Return [x, y] of the center of cell containing provided text 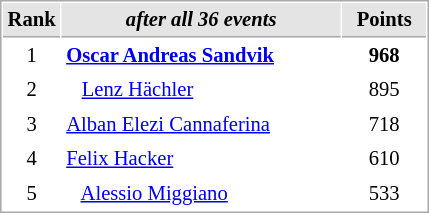
Lenz Hächler [202, 90]
Felix Hacker [202, 158]
Alban Elezi Cannaferina [202, 124]
Points [384, 20]
Rank [32, 20]
Oscar Andreas Sandvik [202, 56]
1 [32, 56]
610 [384, 158]
after all 36 events [202, 20]
968 [384, 56]
5 [32, 194]
533 [384, 194]
895 [384, 90]
3 [32, 124]
Alessio Miggiano [202, 194]
718 [384, 124]
4 [32, 158]
2 [32, 90]
